Identify which cell holds the provided text, then report its (X, Y) central coordinate. 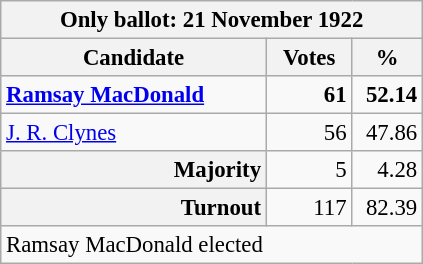
4.28 (388, 170)
Turnout (134, 208)
47.86 (388, 133)
Only ballot: 21 November 1922 (212, 20)
56 (309, 133)
Ramsay MacDonald (134, 95)
82.39 (388, 208)
Votes (309, 58)
Candidate (134, 58)
52.14 (388, 95)
Majority (134, 170)
% (388, 58)
61 (309, 95)
Ramsay MacDonald elected (212, 245)
J. R. Clynes (134, 133)
117 (309, 208)
5 (309, 170)
